Return the (X, Y) coordinate for the center point of the cell that contains the specified text.  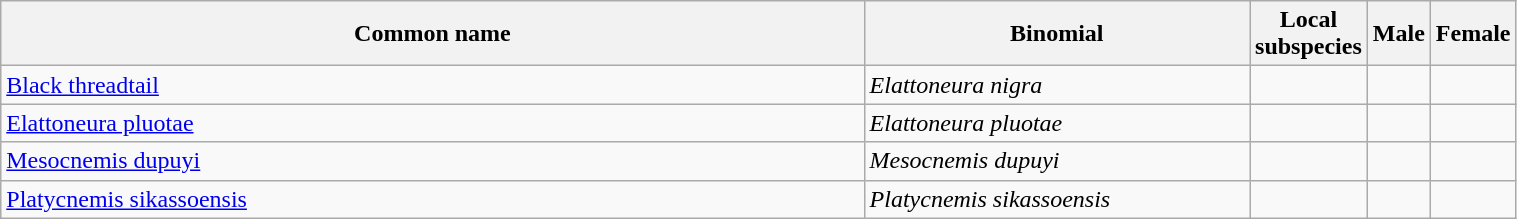
Male (1398, 34)
Local subspecies (1309, 34)
Female (1473, 34)
Common name (432, 34)
Elattoneura nigra (1056, 85)
Binomial (1056, 34)
Black threadtail (432, 85)
